From the cell containing the given text, extract its center point as (X, Y) coordinate. 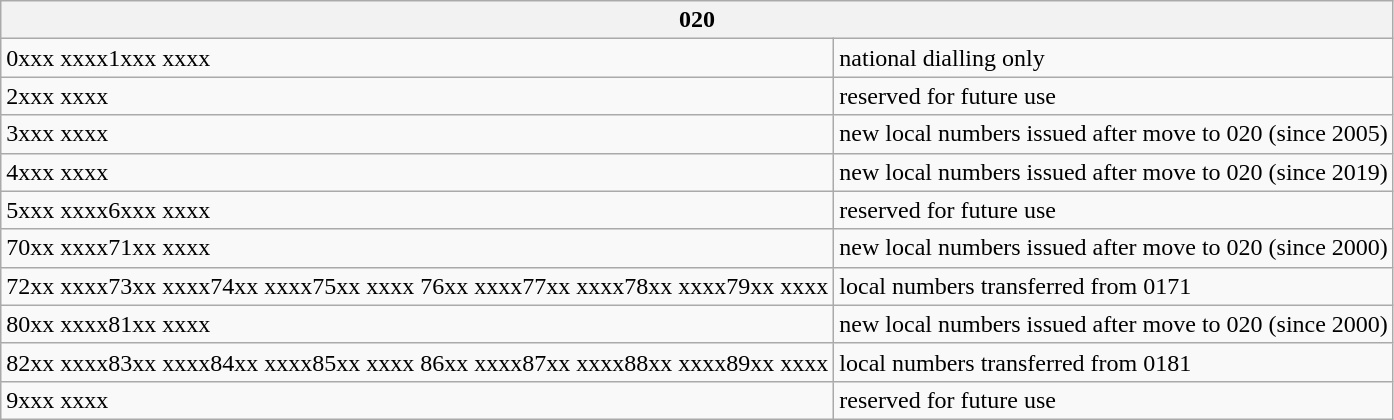
70xx xxxx71xx xxxx (418, 248)
local numbers transferred from 0181 (1114, 362)
local numbers transferred from 0171 (1114, 286)
9xxx xxxx (418, 400)
4xxx xxxx (418, 172)
3xxx xxxx (418, 134)
new local numbers issued after move to 020 (since 2005) (1114, 134)
80xx xxxx81xx xxxx (418, 324)
2xxx xxxx (418, 96)
5xxx xxxx6xxx xxxx (418, 210)
72xx xxxx73xx xxxx74xx xxxx75xx xxxx 76xx xxxx77xx xxxx78xx xxxx79xx xxxx (418, 286)
82xx xxxx83xx xxxx84xx xxxx85xx xxxx 86xx xxxx87xx xxxx88xx xxxx89xx xxxx (418, 362)
new local numbers issued after move to 020 (since 2019) (1114, 172)
national dialling only (1114, 58)
0xxx xxxx1xxx xxxx (418, 58)
020 (698, 20)
